Search for the cell housing the specified text and yield its (x, y) center coordinate. 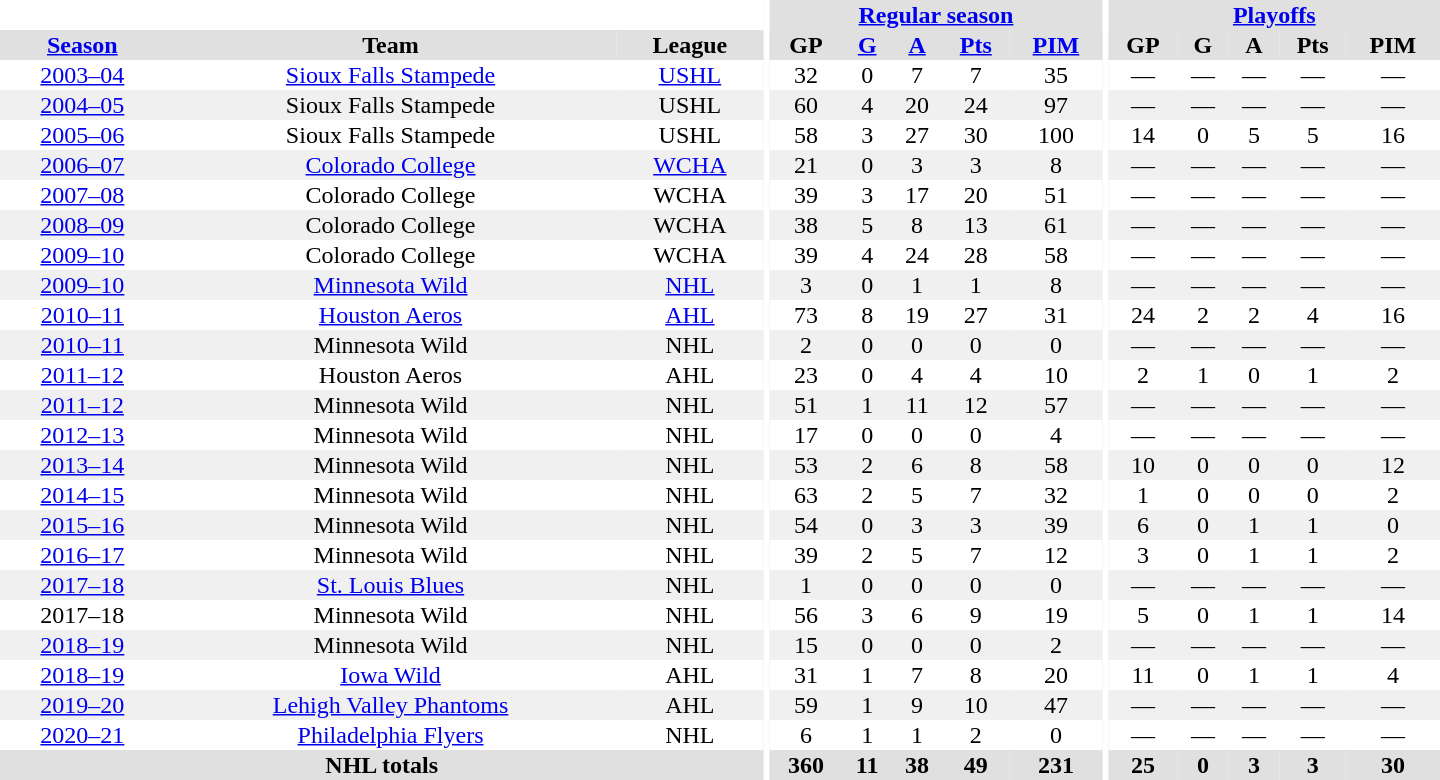
NHL totals (382, 765)
13 (976, 225)
56 (806, 615)
2004–05 (82, 105)
47 (1056, 705)
2019–20 (82, 705)
53 (806, 465)
21 (806, 165)
49 (976, 765)
2006–07 (82, 165)
2016–17 (82, 555)
2014–15 (82, 495)
St. Louis Blues (391, 585)
2013–14 (82, 465)
2015–16 (82, 525)
Regular season (936, 15)
2007–08 (82, 195)
97 (1056, 105)
Lehigh Valley Phantoms (391, 705)
28 (976, 255)
57 (1056, 405)
Season (82, 45)
54 (806, 525)
Iowa Wild (391, 675)
15 (806, 645)
2008–09 (82, 225)
2012–13 (82, 435)
231 (1056, 765)
Team (391, 45)
Playoffs (1274, 15)
League (690, 45)
360 (806, 765)
63 (806, 495)
73 (806, 315)
2020–21 (82, 735)
23 (806, 375)
59 (806, 705)
100 (1056, 135)
2003–04 (82, 75)
25 (1144, 765)
35 (1056, 75)
60 (806, 105)
Philadelphia Flyers (391, 735)
2005–06 (82, 135)
61 (1056, 225)
